From the cell containing the given text, extract its center point as (X, Y) coordinate. 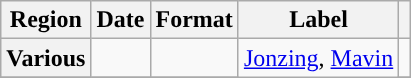
Various (46, 58)
Jonzing, Mavin (318, 58)
Label (318, 20)
Region (46, 20)
Date (120, 20)
Format (194, 20)
